Output the [x, y] coordinate of the center of the cell containing the given text.  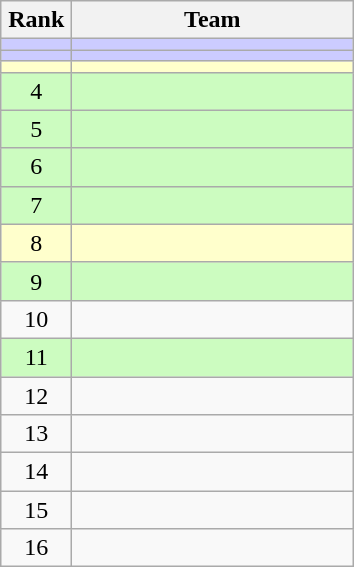
9 [36, 281]
12 [36, 395]
Rank [36, 20]
11 [36, 357]
8 [36, 243]
7 [36, 205]
13 [36, 434]
4 [36, 91]
16 [36, 548]
10 [36, 319]
5 [36, 129]
15 [36, 510]
6 [36, 167]
Team [212, 20]
14 [36, 472]
